Capture the cell that displays the provided text and extract its (X, Y) central coordinate. 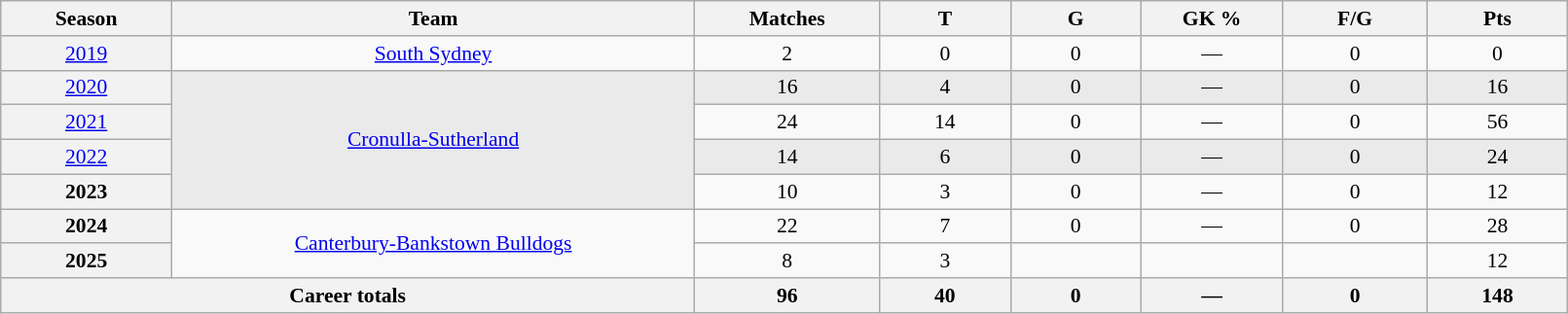
Team (434, 18)
2025 (87, 262)
2022 (87, 157)
2021 (87, 122)
Pts (1497, 18)
Matches (787, 18)
4 (945, 87)
22 (787, 227)
Cronulla-Sutherland (434, 139)
148 (1497, 296)
56 (1497, 122)
2 (787, 53)
8 (787, 262)
2023 (87, 192)
2024 (87, 227)
G (1076, 18)
2020 (87, 87)
Career totals (348, 296)
Season (87, 18)
2019 (87, 53)
7 (945, 227)
T (945, 18)
10 (787, 192)
6 (945, 157)
F/G (1355, 18)
South Sydney (434, 53)
28 (1497, 227)
40 (945, 296)
Canterbury-Bankstown Bulldogs (434, 243)
GK % (1212, 18)
96 (787, 296)
